Find where the given text appears and provide that cell's center as (x, y) coordinate. 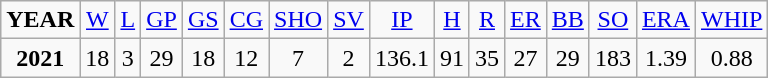
0.88 (731, 58)
SV (349, 20)
ER (526, 20)
7 (298, 58)
183 (612, 58)
ERA (666, 20)
12 (246, 58)
136.1 (402, 58)
W (98, 20)
91 (452, 58)
2 (349, 58)
GP (162, 20)
BB (568, 20)
SO (612, 20)
YEAR (40, 20)
2021 (40, 58)
27 (526, 58)
CG (246, 20)
R (486, 20)
35 (486, 58)
3 (128, 58)
L (128, 20)
SHO (298, 20)
GS (203, 20)
H (452, 20)
IP (402, 20)
1.39 (666, 58)
WHIP (731, 20)
